Provide the (X, Y) coordinate of the cell's center where the given text is located.  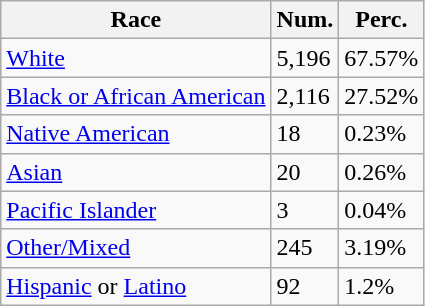
Hispanic or Latino (136, 286)
67.57% (382, 58)
Race (136, 20)
1.2% (382, 286)
White (136, 58)
Other/Mixed (136, 248)
0.23% (382, 134)
Pacific Islander (136, 210)
5,196 (305, 58)
245 (305, 248)
3 (305, 210)
20 (305, 172)
92 (305, 286)
Black or African American (136, 96)
Asian (136, 172)
27.52% (382, 96)
Num. (305, 20)
0.04% (382, 210)
Native American (136, 134)
2,116 (305, 96)
Perc. (382, 20)
18 (305, 134)
3.19% (382, 248)
0.26% (382, 172)
